For the text-containing cell, return its midpoint in [X, Y] coordinate format. 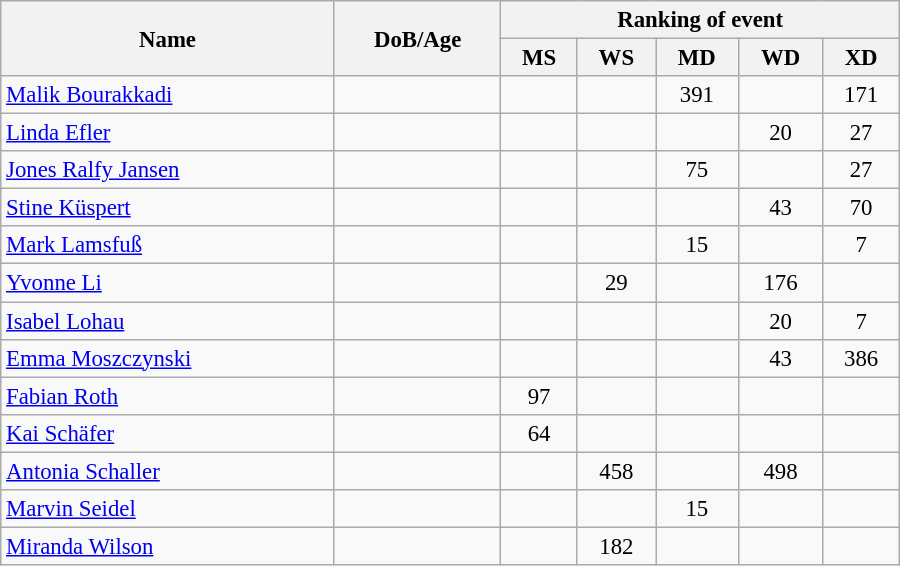
XD [861, 58]
Malik Bourakkadi [168, 95]
Fabian Roth [168, 396]
DoB/Age [418, 38]
Stine Küspert [168, 208]
70 [861, 208]
Marvin Seidel [168, 509]
182 [616, 546]
386 [861, 358]
WD [780, 58]
176 [780, 283]
Name [168, 38]
Jones Ralfy Jansen [168, 170]
29 [616, 283]
MD [698, 58]
Linda Efler [168, 133]
Ranking of event [700, 20]
498 [780, 471]
64 [539, 433]
Miranda Wilson [168, 546]
Antonia Schaller [168, 471]
Kai Schäfer [168, 433]
Emma Moszczynski [168, 358]
WS [616, 58]
Isabel Lohau [168, 321]
Yvonne Li [168, 283]
97 [539, 396]
Mark Lamsfuß [168, 245]
391 [698, 95]
MS [539, 58]
75 [698, 170]
458 [616, 471]
171 [861, 95]
